Locate the cell with the specified text and output its (X, Y) center coordinate. 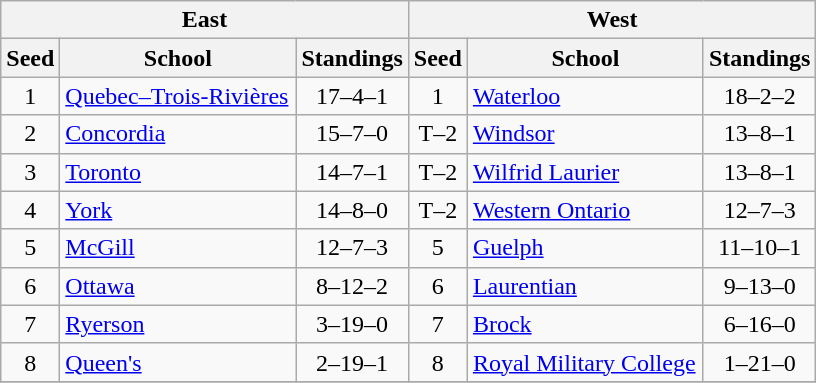
Toronto (178, 172)
Royal Military College (585, 362)
9–13–0 (759, 286)
Quebec–Trois-Rivières (178, 96)
McGill (178, 248)
17–4–1 (352, 96)
Guelph (585, 248)
Brock (585, 324)
2–19–1 (352, 362)
York (178, 210)
Ryerson (178, 324)
11–10–1 (759, 248)
Wilfrid Laurier (585, 172)
1–21–0 (759, 362)
West (612, 20)
Laurentian (585, 286)
Concordia (178, 134)
Ottawa (178, 286)
15–7–0 (352, 134)
Queen's (178, 362)
2 (30, 134)
3–19–0 (352, 324)
6–16–0 (759, 324)
4 (30, 210)
14–8–0 (352, 210)
Western Ontario (585, 210)
18–2–2 (759, 96)
8–12–2 (352, 286)
3 (30, 172)
Windsor (585, 134)
14–7–1 (352, 172)
Waterloo (585, 96)
East (205, 20)
